Search for the cell housing the specified text and yield its [X, Y] center coordinate. 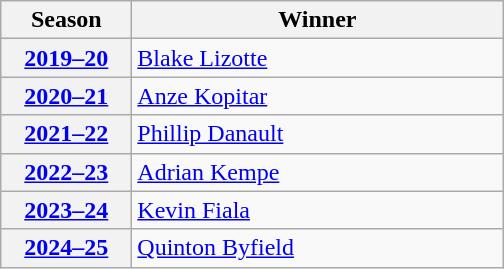
Anze Kopitar [318, 96]
2020–21 [66, 96]
2024–25 [66, 248]
Quinton Byfield [318, 248]
Phillip Danault [318, 134]
Adrian Kempe [318, 172]
Season [66, 20]
2019–20 [66, 58]
Blake Lizotte [318, 58]
2021–22 [66, 134]
2022–23 [66, 172]
Winner [318, 20]
Kevin Fiala [318, 210]
2023–24 [66, 210]
